Detect which cell encompasses the target text, then output its (x, y) center coordinate. 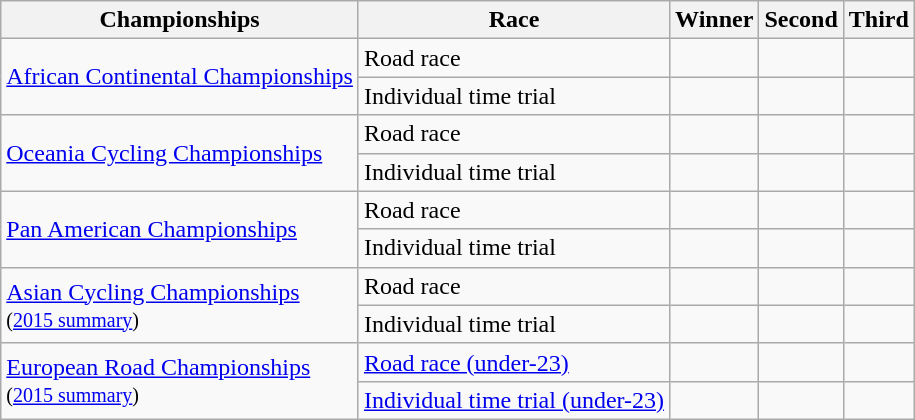
Championships (180, 20)
African Continental Championships (180, 77)
Third (878, 20)
Individual time trial (under-23) (514, 400)
Second (801, 20)
Pan American Championships (180, 229)
Asian Cycling Championships (2015 summary) (180, 305)
Winner (714, 20)
Road race (under-23) (514, 362)
European Road Championships (2015 summary) (180, 381)
Race (514, 20)
Oceania Cycling Championships (180, 153)
